Return (X, Y) of the center of cell containing provided text 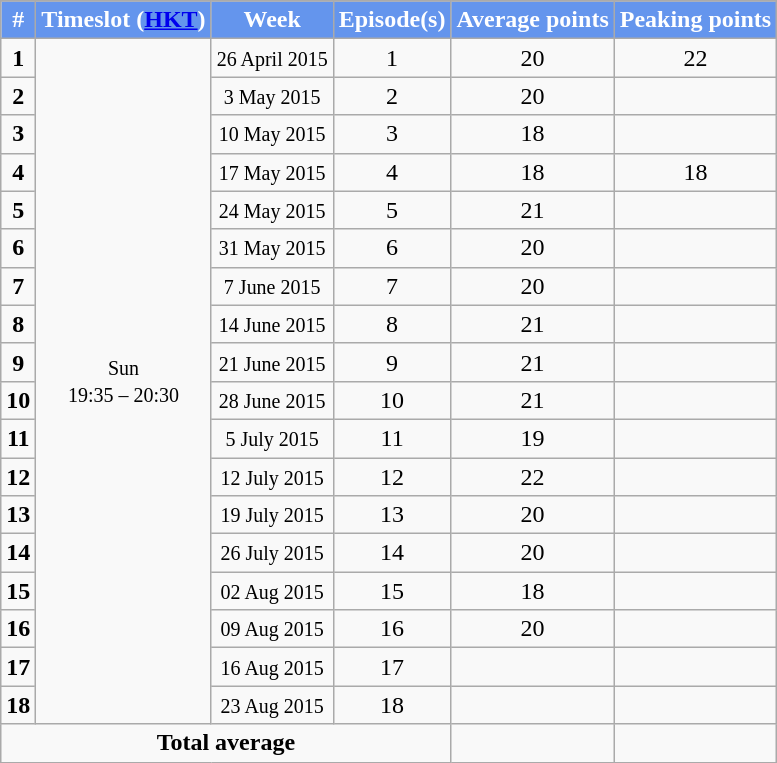
Episode(s) (392, 20)
26 July 2015 (272, 553)
16 Aug 2015 (272, 667)
19 (532, 438)
Sun 19:35 – 20:30 (124, 382)
21 June 2015 (272, 362)
26 April 2015 (272, 58)
5 July 2015 (272, 438)
7 June 2015 (272, 286)
Timeslot (HKT) (124, 20)
19 July 2015 (272, 515)
Total average (226, 743)
28 June 2015 (272, 400)
02 Aug 2015 (272, 591)
Average points (532, 20)
# (18, 20)
14 June 2015 (272, 324)
24 May 2015 (272, 210)
Week (272, 20)
3 May 2015 (272, 96)
23 Aug 2015 (272, 705)
17 May 2015 (272, 172)
09 Aug 2015 (272, 629)
10 May 2015 (272, 134)
31 May 2015 (272, 248)
Peaking points (695, 20)
12 July 2015 (272, 477)
